Identify which cell holds the provided text, then report its [X, Y] central coordinate. 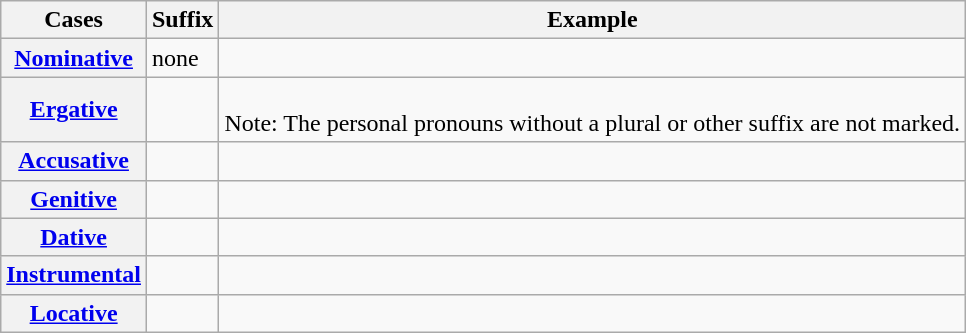
Instrumental [74, 275]
none [182, 58]
Dative [74, 237]
Accusative [74, 161]
Genitive [74, 199]
Cases [74, 20]
Locative [74, 313]
Example [592, 20]
Ergative [74, 110]
Suffix [182, 20]
Note: The personal pronouns without a plural or other suffix are not marked. [592, 110]
Nominative [74, 58]
